Return the (x, y) coordinate for the center point of the cell that contains the specified text.  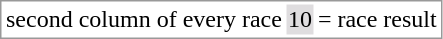
10 (300, 19)
= race result (377, 19)
second column of every race (144, 19)
